Output the [x, y] coordinate of the center of the cell containing the given text.  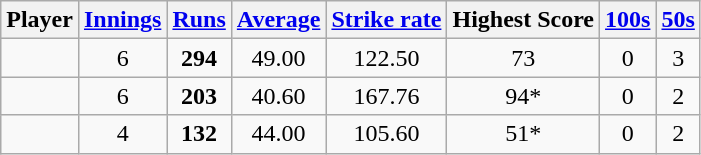
Highest Score [524, 20]
94* [524, 96]
51* [524, 134]
100s [628, 20]
Runs [199, 20]
49.00 [278, 58]
122.50 [386, 58]
105.60 [386, 134]
4 [122, 134]
167.76 [386, 96]
203 [199, 96]
73 [524, 58]
50s [678, 20]
Player [40, 20]
Average [278, 20]
Innings [122, 20]
40.60 [278, 96]
3 [678, 58]
Strike rate [386, 20]
294 [199, 58]
44.00 [278, 134]
132 [199, 134]
